Capture the cell that displays the provided text and extract its (x, y) central coordinate. 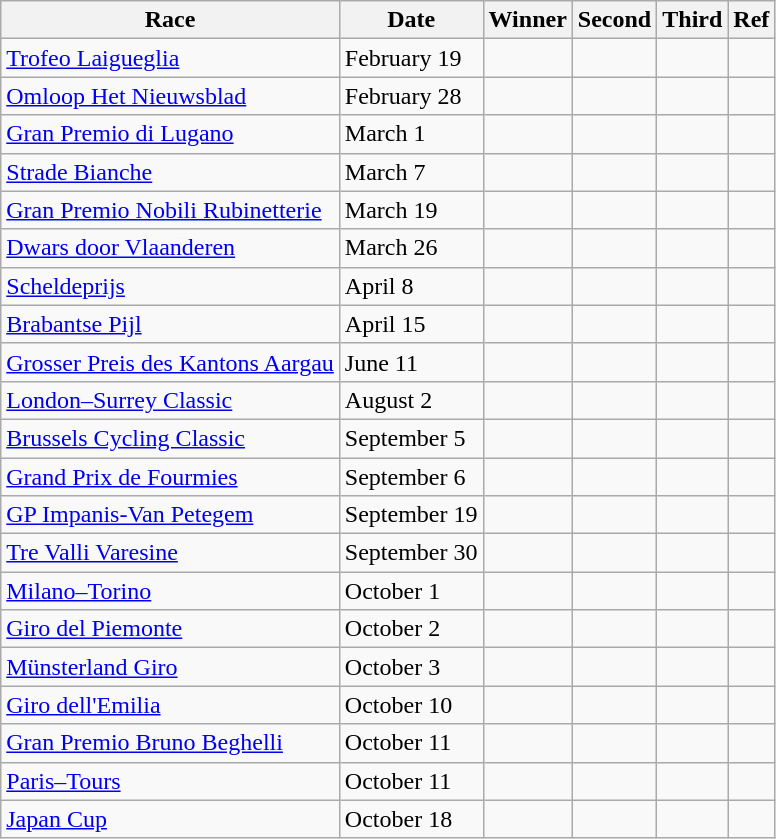
Paris–Tours (170, 781)
Tre Valli Varesine (170, 553)
Omloop Het Nieuwsblad (170, 96)
September 19 (411, 515)
March 7 (411, 172)
September 6 (411, 477)
March 26 (411, 248)
Giro del Piemonte (170, 629)
October 3 (411, 667)
October 1 (411, 591)
Scheldeprijs (170, 286)
Gran Premio Nobili Rubinetterie (170, 210)
GP Impanis-Van Petegem (170, 515)
Winner (528, 20)
February 19 (411, 58)
October 18 (411, 819)
Trofeo Laigueglia (170, 58)
Race (170, 20)
October 10 (411, 705)
February 28 (411, 96)
Japan Cup (170, 819)
April 15 (411, 324)
April 8 (411, 286)
March 19 (411, 210)
London–Surrey Classic (170, 400)
September 30 (411, 553)
Gran Premio Bruno Beghelli (170, 743)
Ref (752, 20)
Brabantse Pijl (170, 324)
Münsterland Giro (170, 667)
Giro dell'Emilia (170, 705)
Brussels Cycling Classic (170, 438)
Dwars door Vlaanderen (170, 248)
Milano–Torino (170, 591)
Date (411, 20)
October 2 (411, 629)
August 2 (411, 400)
September 5 (411, 438)
Grosser Preis des Kantons Aargau (170, 362)
Third (692, 20)
March 1 (411, 134)
Grand Prix de Fourmies (170, 477)
June 11 (411, 362)
Second (614, 20)
Gran Premio di Lugano (170, 134)
Strade Bianche (170, 172)
